From the cell containing the given text, extract its center point as [X, Y] coordinate. 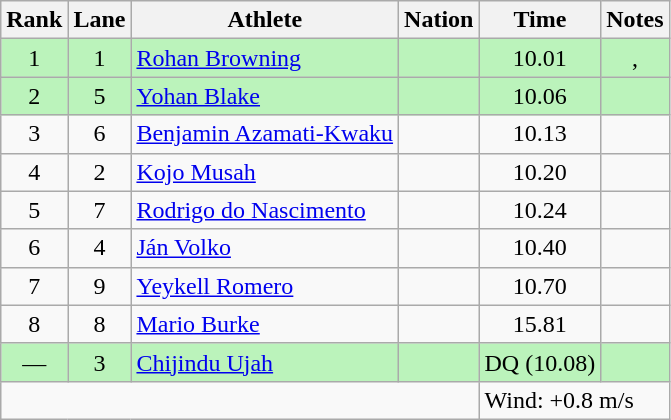
Rodrigo do Nascimento [265, 210]
Rohan Browning [265, 58]
Chijindu Ujah [265, 362]
10.40 [540, 248]
DQ (10.08) [540, 362]
Rank [34, 20]
10.70 [540, 286]
Time [540, 20]
10.20 [540, 172]
10.06 [540, 96]
Yohan Blake [265, 96]
15.81 [540, 324]
, [635, 58]
Kojo Musah [265, 172]
Notes [635, 20]
10.13 [540, 134]
Ján Volko [265, 248]
10.24 [540, 210]
Nation [439, 20]
Wind: +0.8 m/s [574, 400]
— [34, 362]
Yeykell Romero [265, 286]
Lane [100, 20]
Athlete [265, 20]
10.01 [540, 58]
Benjamin Azamati-Kwaku [265, 134]
Mario Burke [265, 324]
9 [100, 286]
